Provide the [X, Y] coordinate of the cell's center where the given text is located.  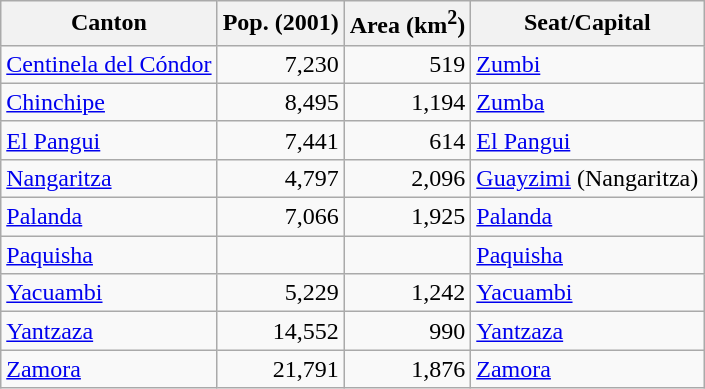
Nangaritza [109, 178]
8,495 [280, 102]
Chinchipe [109, 102]
Seat/Capital [588, 24]
1,925 [408, 217]
Area (km2) [408, 24]
1,242 [408, 293]
519 [408, 64]
1,194 [408, 102]
Zumbi [588, 64]
7,066 [280, 217]
1,876 [408, 369]
5,229 [280, 293]
7,441 [280, 140]
Zumba [588, 102]
614 [408, 140]
Pop. (2001) [280, 24]
990 [408, 331]
21,791 [280, 369]
Canton [109, 24]
14,552 [280, 331]
Guayzimi (Nangaritza) [588, 178]
4,797 [280, 178]
Centinela del Cóndor [109, 64]
7,230 [280, 64]
2,096 [408, 178]
